Locate the cell with the specified text and output its [x, y] center coordinate. 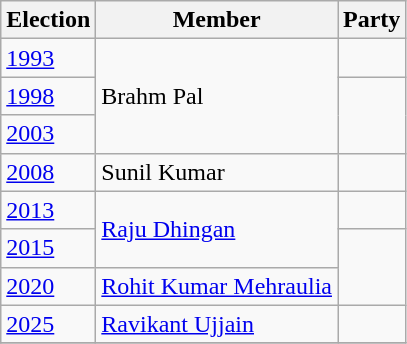
2020 [48, 286]
2003 [48, 134]
2025 [48, 324]
Election [48, 20]
2015 [48, 248]
Member [217, 20]
1993 [48, 58]
Sunil Kumar [217, 172]
Party [372, 20]
2008 [48, 172]
Rohit Kumar Mehraulia [217, 286]
1998 [48, 96]
Raju Dhingan [217, 229]
Ravikant Ujjain [217, 324]
2013 [48, 210]
Brahm Pal [217, 96]
